Return the (X, Y) coordinate for the center point of the cell that contains the specified text.  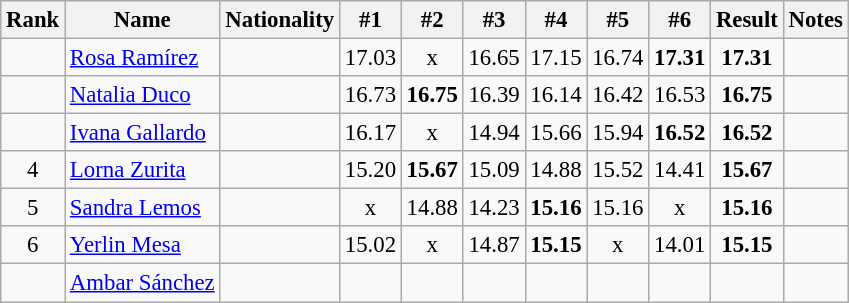
#2 (432, 20)
14.87 (494, 245)
Ivana Gallardo (142, 133)
#6 (680, 20)
5 (33, 208)
Sandra Lemos (142, 208)
Yerlin Mesa (142, 245)
16.65 (494, 58)
#1 (370, 20)
Rank (33, 20)
Natalia Duco (142, 95)
Nationality (280, 20)
16.14 (556, 95)
16.74 (618, 58)
16.39 (494, 95)
14.01 (680, 245)
Ambar Sánchez (142, 283)
16.53 (680, 95)
15.02 (370, 245)
14.41 (680, 170)
6 (33, 245)
15.66 (556, 133)
#3 (494, 20)
Rosa Ramírez (142, 58)
15.20 (370, 170)
#4 (556, 20)
Result (748, 20)
17.03 (370, 58)
Name (142, 20)
Notes (816, 20)
14.23 (494, 208)
15.94 (618, 133)
#5 (618, 20)
16.17 (370, 133)
Lorna Zurita (142, 170)
16.42 (618, 95)
17.15 (556, 58)
14.94 (494, 133)
15.09 (494, 170)
16.73 (370, 95)
15.52 (618, 170)
4 (33, 170)
